Capture the cell that displays the provided text and extract its [X, Y] central coordinate. 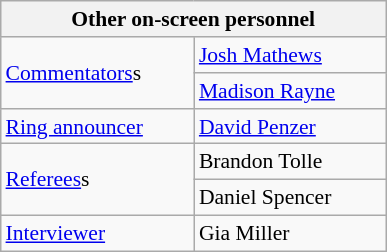
David Penzer [290, 126]
Madison Rayne [290, 91]
Brandon Tolle [290, 162]
Daniel Spencer [290, 197]
Ring announcer [98, 126]
Refereess [98, 180]
Interviewer [98, 233]
Josh Mathews [290, 55]
Commentatorss [98, 72]
Gia Miller [290, 233]
Other on-screen personnel [194, 19]
